Locate the cell with the specified text and output its [X, Y] center coordinate. 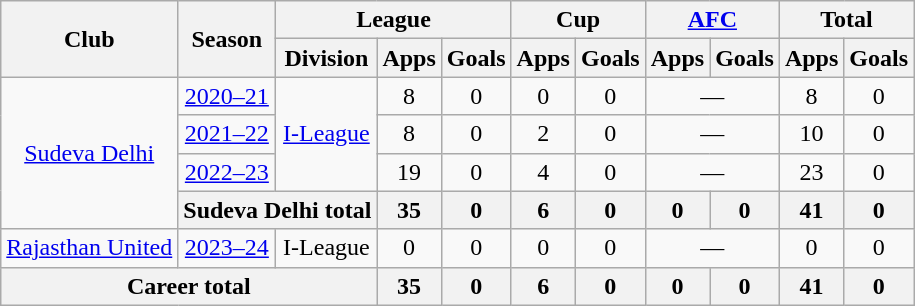
League [394, 20]
4 [543, 172]
Sudeva Delhi [90, 153]
Division [326, 58]
Cup [578, 20]
Rajasthan United [90, 248]
19 [409, 172]
2021–22 [227, 134]
Season [227, 39]
Club [90, 39]
23 [811, 172]
2 [543, 134]
Total [846, 20]
Career total [189, 286]
Sudeva Delhi total [278, 210]
2022–23 [227, 172]
AFC [712, 20]
10 [811, 134]
2020–21 [227, 96]
2023–24 [227, 248]
